Find where the given text appears and provide that cell's center as (X, Y) coordinate. 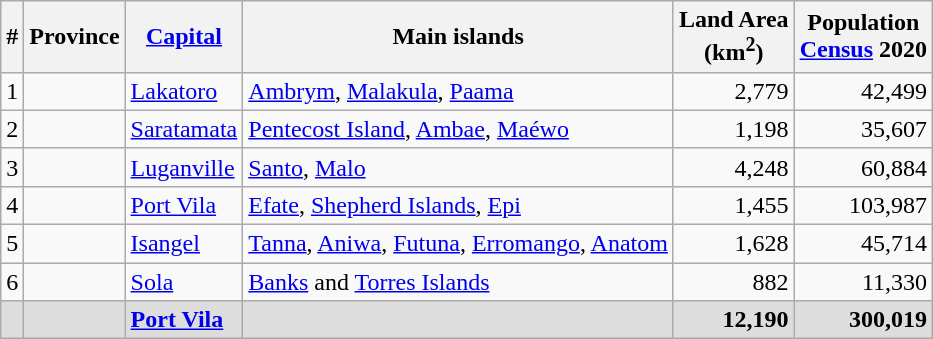
5 (12, 244)
35,607 (863, 129)
1,455 (734, 205)
Land Area(km2) (734, 37)
60,884 (863, 167)
Isangel (184, 244)
1 (12, 91)
4 (12, 205)
2 (12, 129)
Tanna, Aniwa, Futuna, Erromango, Anatom (458, 244)
Sola (184, 282)
1,628 (734, 244)
PopulationCensus 2020 (863, 37)
Santo, Malo (458, 167)
4,248 (734, 167)
Ambrym, Malakula, Paama (458, 91)
12,190 (734, 320)
1,198 (734, 129)
882 (734, 282)
Main islands (458, 37)
2,779 (734, 91)
Province (74, 37)
Luganville (184, 167)
Lakatoro (184, 91)
# (12, 37)
Pentecost Island, Ambae, Maéwo (458, 129)
45,714 (863, 244)
Efate, Shepherd Islands, Epi (458, 205)
300,019 (863, 320)
103,987 (863, 205)
Capital (184, 37)
6 (12, 282)
3 (12, 167)
Saratamata (184, 129)
Banks and Torres Islands (458, 282)
11,330 (863, 282)
42,499 (863, 91)
